From the cell containing the given text, extract its center point as [X, Y] coordinate. 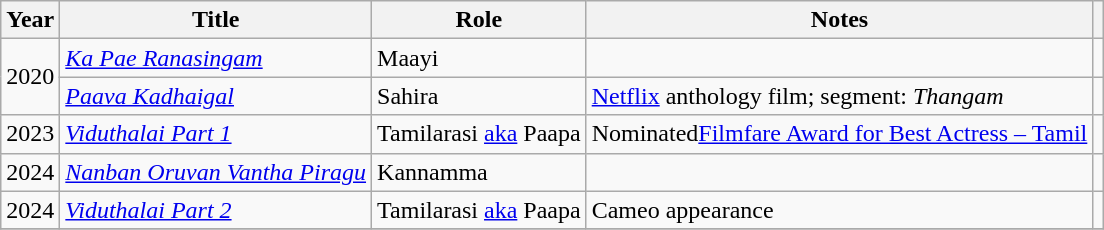
2020 [30, 77]
Viduthalai Part 2 [216, 210]
Notes [840, 20]
Sahira [480, 96]
Title [216, 20]
2023 [30, 134]
NominatedFilmfare Award for Best Actress – Tamil [840, 134]
Viduthalai Part 1 [216, 134]
Role [480, 20]
Nanban Oruvan Vantha Piragu [216, 172]
Ka Pae Ranasingam [216, 58]
Year [30, 20]
Cameo appearance [840, 210]
Maayi [480, 58]
Paava Kadhaigal [216, 96]
Kannamma [480, 172]
Netflix anthology film; segment: Thangam [840, 96]
